Capture the cell that displays the provided text and extract its [X, Y] central coordinate. 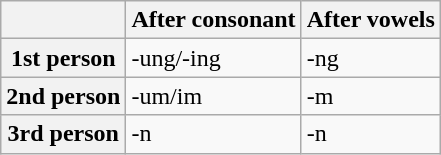
2nd person [64, 96]
-ung/-ing [214, 58]
1st person [64, 58]
-ng [370, 58]
3rd person [64, 134]
-um/im [214, 96]
After vowels [370, 20]
-m [370, 96]
After consonant [214, 20]
